Search for the cell housing the specified text and yield its [X, Y] center coordinate. 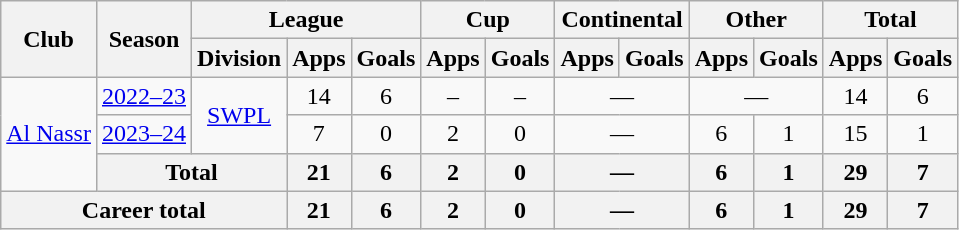
2023–24 [144, 134]
Career total [144, 210]
Season [144, 39]
15 [855, 134]
Cup [488, 20]
Division [240, 58]
Other [756, 20]
SWPL [240, 115]
Club [49, 39]
Continental [622, 20]
League [306, 20]
2022–23 [144, 96]
Al Nassr [49, 134]
